Find where the given text appears and provide that cell's center as (X, Y) coordinate. 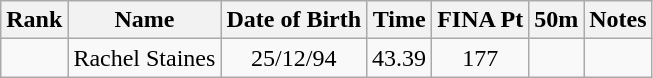
Rachel Staines (144, 58)
25/12/94 (294, 58)
50m (556, 20)
177 (480, 58)
Notes (618, 20)
Rank (34, 20)
43.39 (400, 58)
Name (144, 20)
Time (400, 20)
Date of Birth (294, 20)
FINA Pt (480, 20)
